Pinpoint the cell where the given text exists, returning its (x, y) midpoint coordinate. 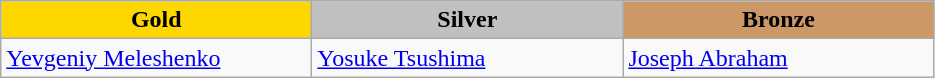
Bronze (778, 20)
Gold (156, 20)
Yevgeniy Meleshenko (156, 58)
Yosuke Tsushima (468, 58)
Joseph Abraham (778, 58)
Silver (468, 20)
